Provide the (X, Y) coordinate of the cell's center where the given text is located.  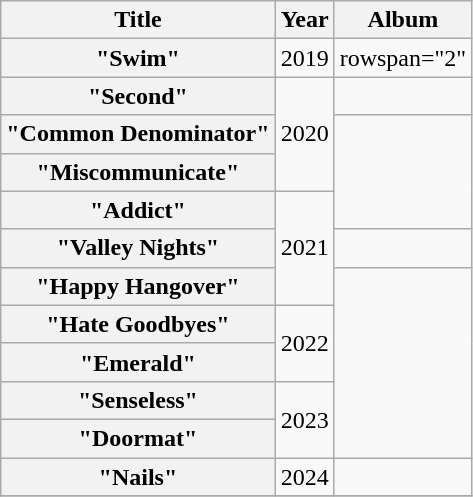
Year (304, 20)
"Nails" (138, 477)
"Senseless" (138, 400)
"Doormat" (138, 438)
2019 (304, 58)
"Hate Goodbyes" (138, 324)
2022 (304, 343)
"Common Denominator" (138, 134)
Title (138, 20)
2024 (304, 477)
"Happy Hangover" (138, 286)
Album (403, 20)
2021 (304, 248)
"Second" (138, 96)
"Swim" (138, 58)
rowspan="2" (403, 58)
"Valley Nights" (138, 248)
"Miscommunicate" (138, 172)
"Addict" (138, 210)
"Emerald" (138, 362)
2023 (304, 419)
2020 (304, 134)
